Detect which cell encompasses the target text, then output its [X, Y] center coordinate. 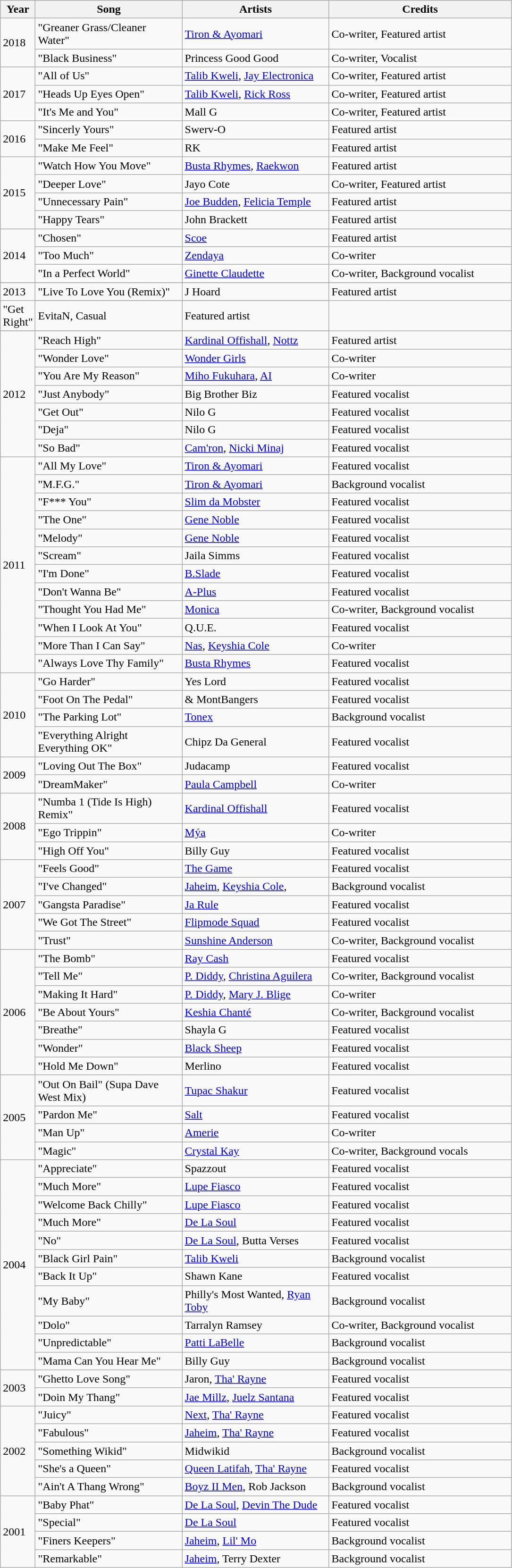
Kardinal Offishall, Nottz [256, 340]
Amerie [256, 1132]
Mall G [256, 112]
"Finers Keepers" [109, 1541]
Ray Cash [256, 958]
"Breathe" [109, 1030]
"Pardon Me" [109, 1115]
Midwikid [256, 1451]
"M.F.G." [109, 484]
Tonex [256, 717]
Wonder Girls [256, 358]
"Welcome Back Chilly" [109, 1205]
Tupac Shakur [256, 1090]
"I've Changed" [109, 887]
A-Plus [256, 592]
"Be About Yours" [109, 1012]
Mýa [256, 832]
Jaila Simms [256, 556]
2006 [18, 1012]
Monica [256, 610]
Philly's Most Wanted, Ryan Toby [256, 1300]
Jaheim, Tha' Rayne [256, 1433]
Year [18, 9]
Swerv-O [256, 130]
"F*** You" [109, 502]
"Don't Wanna Be" [109, 592]
2004 [18, 1265]
Song [109, 9]
"Remarkable" [109, 1559]
De La Soul, Devin The Dude [256, 1505]
"Unpredictable" [109, 1343]
"She's a Queen" [109, 1469]
EvitaN, Casual [109, 316]
"Back It Up" [109, 1276]
2010 [18, 714]
2001 [18, 1532]
Patti LaBelle [256, 1343]
Merlino [256, 1066]
"Unnecessary Pain" [109, 201]
"Fabulous" [109, 1433]
"Live To Love You (Remix)" [109, 292]
Ja Rule [256, 905]
Jaheim, Terry Dexter [256, 1559]
Shayla G [256, 1030]
Jayo Cote [256, 184]
"Just Anybody" [109, 394]
Keshia Chanté [256, 1012]
Salt [256, 1115]
"When I Look At You" [109, 628]
"Chosen" [109, 237]
Cam'ron, Nicki Minaj [256, 448]
Boyz II Men, Rob Jackson [256, 1487]
2016 [18, 139]
"So Bad" [109, 448]
"The Parking Lot" [109, 717]
Nas, Keyshia Cole [256, 646]
"Greaner Grass/Cleaner Water" [109, 34]
Yes Lord [256, 681]
Paula Campbell [256, 784]
Tarralyn Ramsey [256, 1325]
"DreamMaker" [109, 784]
"Dolo" [109, 1325]
"Gangsta Paradise" [109, 905]
The Game [256, 869]
Sunshine Anderson [256, 940]
"Mama Can You Hear Me" [109, 1361]
Black Sheep [256, 1048]
"Get Right" [18, 316]
"Get Out" [109, 412]
"Appreciate" [109, 1169]
"Scream" [109, 556]
"Black Girl Pain" [109, 1258]
"All My Love" [109, 466]
De La Soul, Butta Verses [256, 1241]
"Juicy" [109, 1415]
Jaheim, Lil' Mo [256, 1541]
"No" [109, 1241]
"Reach High" [109, 340]
"Deja" [109, 430]
"It's Me and You" [109, 112]
"Make Me Feel" [109, 148]
Talib Kweli [256, 1258]
Shawn Kane [256, 1276]
B.Slade [256, 574]
"Sincerly Yours" [109, 130]
Crystal Kay [256, 1151]
Scoe [256, 237]
"Wonder Love" [109, 358]
2012 [18, 394]
2011 [18, 564]
RK [256, 148]
Jaheim, Keyshia Cole, [256, 887]
2014 [18, 255]
"The Bomb" [109, 958]
2017 [18, 94]
"Hold Me Down" [109, 1066]
"Watch How You Move" [109, 166]
2015 [18, 193]
"Black Business" [109, 58]
"Loving Out The Box" [109, 766]
"Go Harder" [109, 681]
"Heads Up Eyes Open" [109, 94]
"All of Us" [109, 76]
J Hoard [256, 292]
Credits [420, 9]
"Numba 1 (Tide Is High) Remix" [109, 808]
"Magic" [109, 1151]
2008 [18, 826]
"Feels Good" [109, 869]
Jaron, Tha' Rayne [256, 1379]
2003 [18, 1388]
Kardinal Offishall [256, 808]
"Too Much" [109, 256]
Busta Rhymes, Raekwon [256, 166]
"Foot On The Pedal" [109, 699]
John Brackett [256, 219]
"Ego Trippin" [109, 832]
Joe Budden, Felicia Temple [256, 201]
"Wonder" [109, 1048]
Talib Kweli, Jay Electronica [256, 76]
"Doin My Thang" [109, 1397]
Ginette Claudette [256, 274]
"Making It Hard" [109, 994]
"Ghetto Love Song" [109, 1379]
Jae Millz, Juelz Santana [256, 1397]
Artists [256, 9]
Busta Rhymes [256, 663]
"Everything Alright Everything OK" [109, 742]
Co-writer, Vocalist [420, 58]
2002 [18, 1451]
"Thought You Had Me" [109, 610]
Miho Fukuhara, AI [256, 376]
Queen Latifah, Tha' Rayne [256, 1469]
"Happy Tears" [109, 219]
Co-writer, Background vocals [420, 1151]
"Trust" [109, 940]
Big Brother Biz [256, 394]
Princess Good Good [256, 58]
Judacamp [256, 766]
Next, Tha' Rayne [256, 1415]
Flipmode Squad [256, 922]
"We Got The Street" [109, 922]
"You Are My Reason" [109, 376]
& MontBangers [256, 699]
"Always Love Thy Family" [109, 663]
2009 [18, 775]
P. Diddy, Mary J. Blige [256, 994]
"Ain't A Thang Wrong" [109, 1487]
"Special" [109, 1523]
2018 [18, 42]
"In a Perfect World" [109, 274]
2007 [18, 905]
P. Diddy, Christina Aguilera [256, 976]
"Tell Me" [109, 976]
Spazzout [256, 1169]
"More Than I Can Say" [109, 646]
Talib Kweli, Rick Ross [256, 94]
Q.U.E. [256, 628]
"High Off You" [109, 851]
"Something Wikid" [109, 1451]
"Man Up" [109, 1132]
2013 [18, 292]
"Deeper Love" [109, 184]
Chipz Da General [256, 742]
"Baby Phat" [109, 1505]
"Melody" [109, 537]
Zendaya [256, 256]
"My Baby" [109, 1300]
"Out On Bail" (Supa Dave West Mix) [109, 1090]
"I'm Done" [109, 574]
2005 [18, 1117]
"The One" [109, 520]
Slim da Mobster [256, 502]
